Search for the cell housing the specified text and yield its [X, Y] center coordinate. 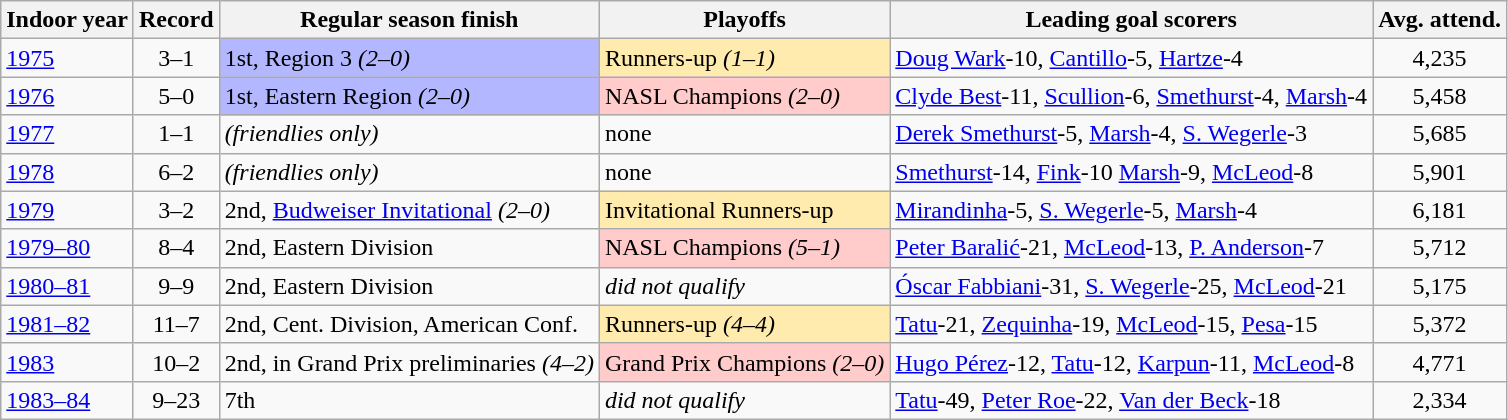
1983 [68, 362]
1983–84 [68, 400]
2,334 [1440, 400]
6,181 [1440, 210]
11–7 [176, 324]
1–1 [176, 134]
1st, Eastern Region (2–0) [409, 96]
NASL Champions (2–0) [744, 96]
Indoor year [68, 20]
1980–81 [68, 286]
9–9 [176, 286]
5,712 [1440, 248]
Hugo Pérez-12, Tatu-12, Karpun-11, McLeod-8 [1132, 362]
2nd, in Grand Prix preliminaries (4–2) [409, 362]
3–2 [176, 210]
Playoffs [744, 20]
1978 [68, 172]
Runners-up (1–1) [744, 58]
1975 [68, 58]
1976 [68, 96]
4,771 [1440, 362]
Doug Wark-10, Cantillo-5, Hartze-4 [1132, 58]
2nd, Cent. Division, American Conf. [409, 324]
Peter Baralić-21, McLeod-13, P. Anderson-7 [1132, 248]
Mirandinha-5, S. Wegerle-5, Marsh-4 [1132, 210]
Óscar Fabbiani-31, S. Wegerle-25, McLeod-21 [1132, 286]
1979–80 [68, 248]
NASL Champions (5–1) [744, 248]
5,175 [1440, 286]
7th [409, 400]
1981–82 [68, 324]
5,458 [1440, 96]
Record [176, 20]
5–0 [176, 96]
8–4 [176, 248]
Smethurst-14, Fink-10 Marsh-9, McLeod-8 [1132, 172]
Runners-up (4–4) [744, 324]
Clyde Best-11, Scullion-6, Smethurst-4, Marsh-4 [1132, 96]
5,372 [1440, 324]
6–2 [176, 172]
Avg. attend. [1440, 20]
Tatu-21, Zequinha-19, McLeod-15, Pesa-15 [1132, 324]
Tatu-49, Peter Roe-22, Van der Beck-18 [1132, 400]
2nd, Budweiser Invitational (2–0) [409, 210]
5,685 [1440, 134]
9–23 [176, 400]
3–1 [176, 58]
Grand Prix Champions (2–0) [744, 362]
Invitational Runners-up [744, 210]
Derek Smethurst-5, Marsh-4, S. Wegerle-3 [1132, 134]
Regular season finish [409, 20]
1977 [68, 134]
4,235 [1440, 58]
1st, Region 3 (2–0) [409, 58]
10–2 [176, 362]
Leading goal scorers [1132, 20]
1979 [68, 210]
5,901 [1440, 172]
